From the cell containing the given text, extract its center point as [X, Y] coordinate. 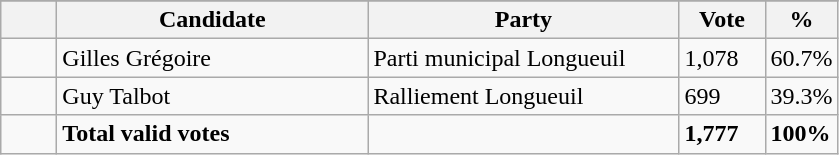
Candidate [212, 20]
39.3% [802, 96]
1,078 [722, 58]
100% [802, 134]
Gilles Grégoire [212, 58]
Vote [722, 20]
Total valid votes [212, 134]
60.7% [802, 58]
699 [722, 96]
Guy Talbot [212, 96]
% [802, 20]
Parti municipal Longueuil [524, 58]
Ralliement Longueuil [524, 96]
Party [524, 20]
1,777 [722, 134]
